Return (X, Y) of the center of cell containing provided text 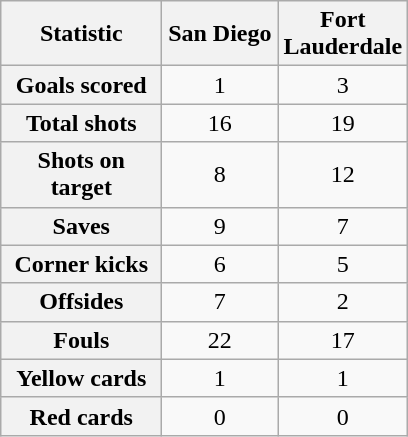
Yellow cards (82, 378)
Statistic (82, 34)
Fort Lauderdale (343, 34)
8 (220, 174)
Goals scored (82, 85)
12 (343, 174)
Red cards (82, 416)
Fouls (82, 340)
San Diego (220, 34)
9 (220, 226)
Saves (82, 226)
17 (343, 340)
Shots on target (82, 174)
Offsides (82, 302)
16 (220, 123)
22 (220, 340)
Total shots (82, 123)
Corner kicks (82, 264)
2 (343, 302)
6 (220, 264)
19 (343, 123)
5 (343, 264)
3 (343, 85)
